Pinpoint the cell where the given text exists, returning its [X, Y] midpoint coordinate. 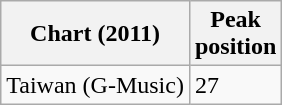
Peakposition [235, 34]
Chart (2011) [96, 34]
Taiwan (G-Music) [96, 85]
27 [235, 85]
